Scan for the cell matching the given text and deliver its [X, Y] coordinate at center. 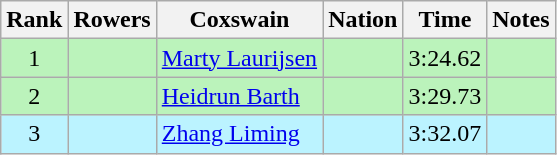
Marty Laurijsen [239, 58]
3 [34, 134]
Heidrun Barth [239, 96]
2 [34, 96]
Time [445, 20]
Coxswain [239, 20]
Rowers [112, 20]
3:24.62 [445, 58]
Zhang Liming [239, 134]
Rank [34, 20]
Nation [363, 20]
3:29.73 [445, 96]
Notes [521, 20]
1 [34, 58]
3:32.07 [445, 134]
